Capture the cell that displays the provided text and extract its [X, Y] central coordinate. 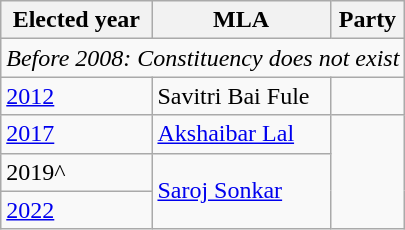
Akshaibar Lal [241, 134]
2022 [76, 210]
2012 [76, 96]
Elected year [76, 20]
Before 2008: Constituency does not exist [203, 58]
MLA [241, 20]
2017 [76, 134]
Party [368, 20]
Saroj Sonkar [241, 191]
2019^ [76, 172]
Savitri Bai Fule [241, 96]
